Scan for the cell matching the given text and deliver its [x, y] coordinate at center. 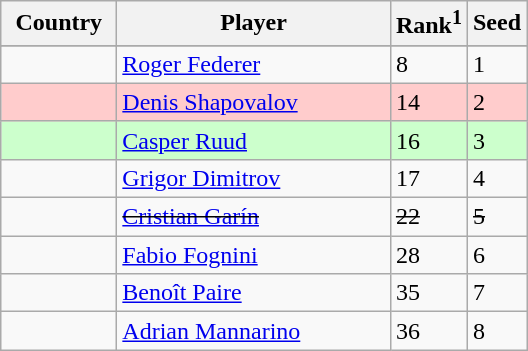
Roger Federer [254, 64]
Benoît Paire [254, 293]
36 [428, 331]
Fabio Fognini [254, 255]
Cristian Garín [254, 217]
6 [496, 255]
Rank1 [428, 24]
Player [254, 24]
22 [428, 217]
Country [59, 24]
1 [496, 64]
Denis Shapovalov [254, 102]
Grigor Dimitrov [254, 178]
35 [428, 293]
7 [496, 293]
3 [496, 140]
17 [428, 178]
5 [496, 217]
Seed [496, 24]
16 [428, 140]
2 [496, 102]
28 [428, 255]
4 [496, 178]
Casper Ruud [254, 140]
Adrian Mannarino [254, 331]
14 [428, 102]
